Capture the cell that displays the provided text and extract its (X, Y) central coordinate. 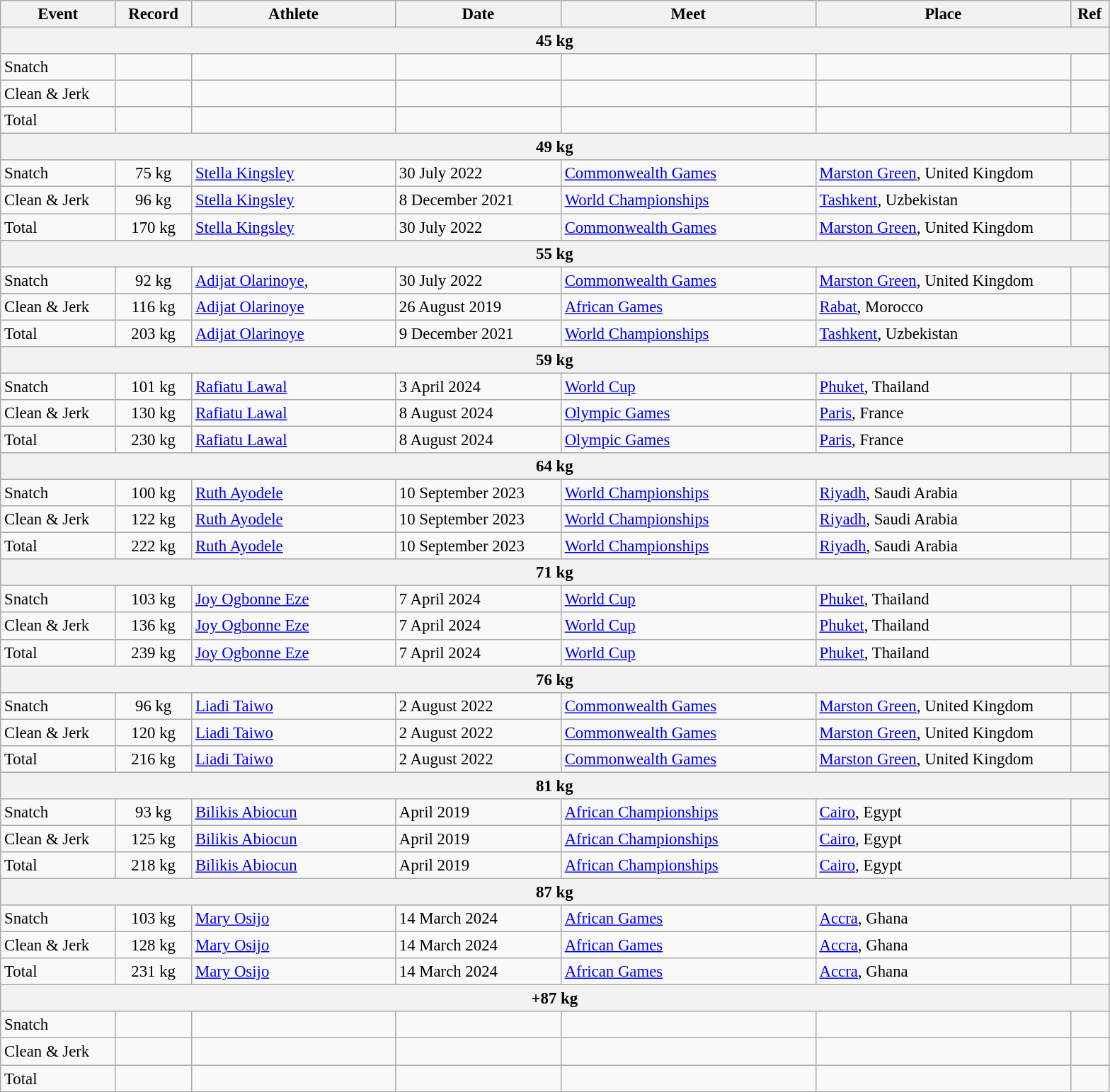
218 kg (154, 866)
49 kg (555, 147)
81 kg (555, 786)
Ref (1089, 14)
26 August 2019 (478, 306)
Record (154, 14)
87 kg (555, 892)
120 kg (154, 732)
92 kg (154, 280)
128 kg (154, 946)
71 kg (555, 573)
+87 kg (555, 999)
3 April 2024 (478, 386)
59 kg (555, 360)
116 kg (154, 306)
Rabat, Morocco (943, 306)
125 kg (154, 839)
101 kg (154, 386)
45 kg (555, 41)
100 kg (154, 493)
231 kg (154, 972)
Athlete (294, 14)
230 kg (154, 439)
Place (943, 14)
Adijat Olarinoye, (294, 280)
76 kg (555, 679)
136 kg (154, 626)
216 kg (154, 759)
130 kg (154, 413)
Date (478, 14)
170 kg (154, 227)
8 December 2021 (478, 200)
9 December 2021 (478, 333)
239 kg (154, 653)
122 kg (154, 519)
Event (58, 14)
Meet (688, 14)
64 kg (555, 466)
93 kg (154, 812)
222 kg (154, 546)
55 kg (555, 253)
75 kg (154, 173)
203 kg (154, 333)
